Locate the cell with the specified text and output its (X, Y) center coordinate. 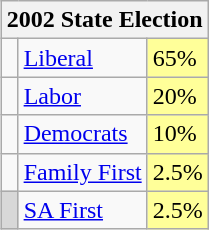
20% (178, 96)
10% (178, 134)
SA First (82, 210)
Family First (82, 172)
2002 State Election (104, 20)
Democrats (82, 134)
65% (178, 58)
Labor (82, 96)
Liberal (82, 58)
